Capture the cell that displays the provided text and extract its (X, Y) central coordinate. 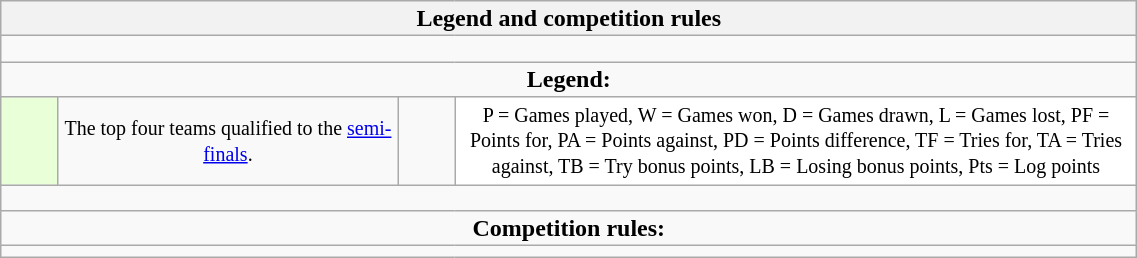
The top four teams qualified to the semi-finals. (228, 141)
Competition rules: (569, 228)
Legend and competition rules (569, 18)
Legend: (569, 80)
